From the cell containing the given text, extract its center point as (X, Y) coordinate. 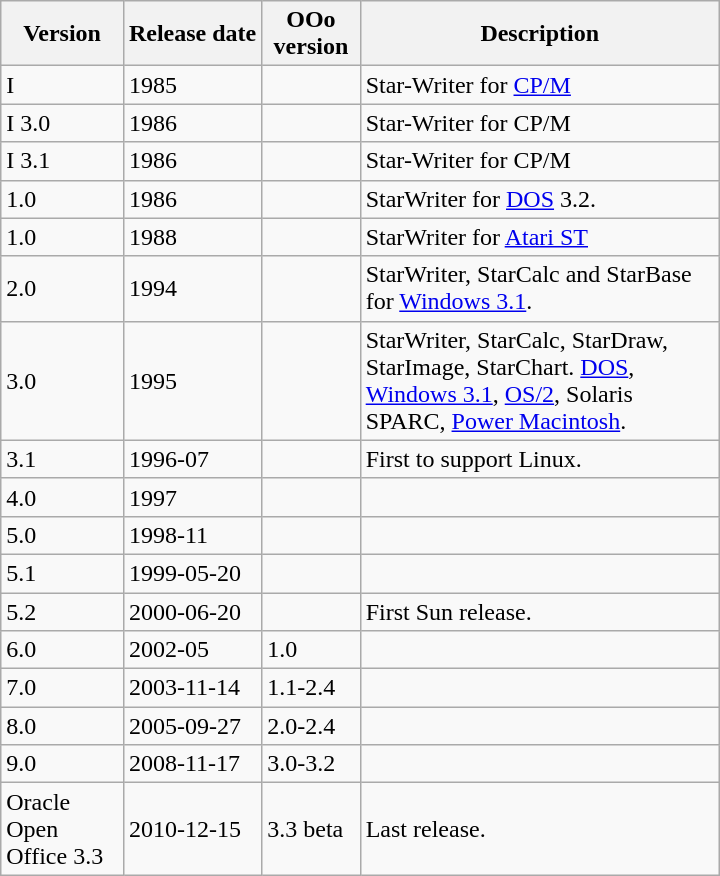
OOo version (311, 34)
First Sun release. (540, 611)
Last release. (540, 829)
I (62, 85)
1999-05-20 (192, 573)
First to support Linux. (540, 459)
1994 (192, 288)
I 3.1 (62, 161)
3.1 (62, 459)
1988 (192, 237)
2.0-2.4 (311, 726)
1996-07 (192, 459)
2000-06-20 (192, 611)
4.0 (62, 497)
6.0 (62, 650)
1.1-2.4 (311, 688)
9.0 (62, 764)
5.0 (62, 535)
7.0 (62, 688)
2003-11-14 (192, 688)
Description (540, 34)
1998-11 (192, 535)
2005-09-27 (192, 726)
2008-11-17 (192, 764)
1995 (192, 380)
1997 (192, 497)
StarWriter, StarCalc and StarBase for Windows 3.1. (540, 288)
2010-12-15 (192, 829)
2002-05 (192, 650)
Oracle Open Office 3.3 (62, 829)
2.0 (62, 288)
StarWriter, StarCalc, StarDraw, StarImage, StarChart. DOS, Windows 3.1, OS/2, Solaris SPARC, Power Macintosh. (540, 380)
Version (62, 34)
5.1 (62, 573)
1985 (192, 85)
3.3 beta (311, 829)
3.0 (62, 380)
8.0 (62, 726)
StarWriter for Atari ST (540, 237)
I 3.0 (62, 123)
Release date (192, 34)
3.0-3.2 (311, 764)
StarWriter for DOS 3.2. (540, 199)
5.2 (62, 611)
